Return [X, Y] of the center of cell containing provided text 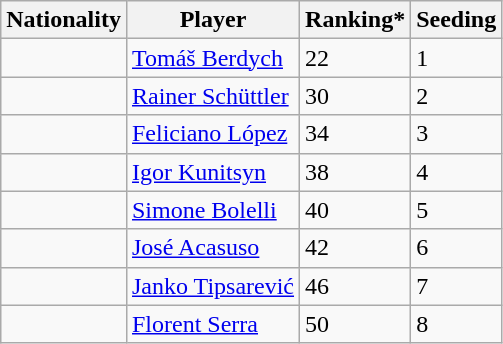
6 [456, 248]
Seeding [456, 20]
1 [456, 58]
30 [356, 96]
Janko Tipsarević [212, 286]
Ranking* [356, 20]
Feliciano López [212, 134]
4 [456, 172]
Nationality [64, 20]
7 [456, 286]
José Acasuso [212, 248]
22 [356, 58]
5 [456, 210]
34 [356, 134]
Simone Bolelli [212, 210]
2 [456, 96]
46 [356, 286]
38 [356, 172]
8 [456, 324]
3 [456, 134]
Florent Serra [212, 324]
40 [356, 210]
Igor Kunitsyn [212, 172]
50 [356, 324]
Tomáš Berdych [212, 58]
Rainer Schüttler [212, 96]
42 [356, 248]
Player [212, 20]
